For the text-containing cell, return its midpoint in [X, Y] coordinate format. 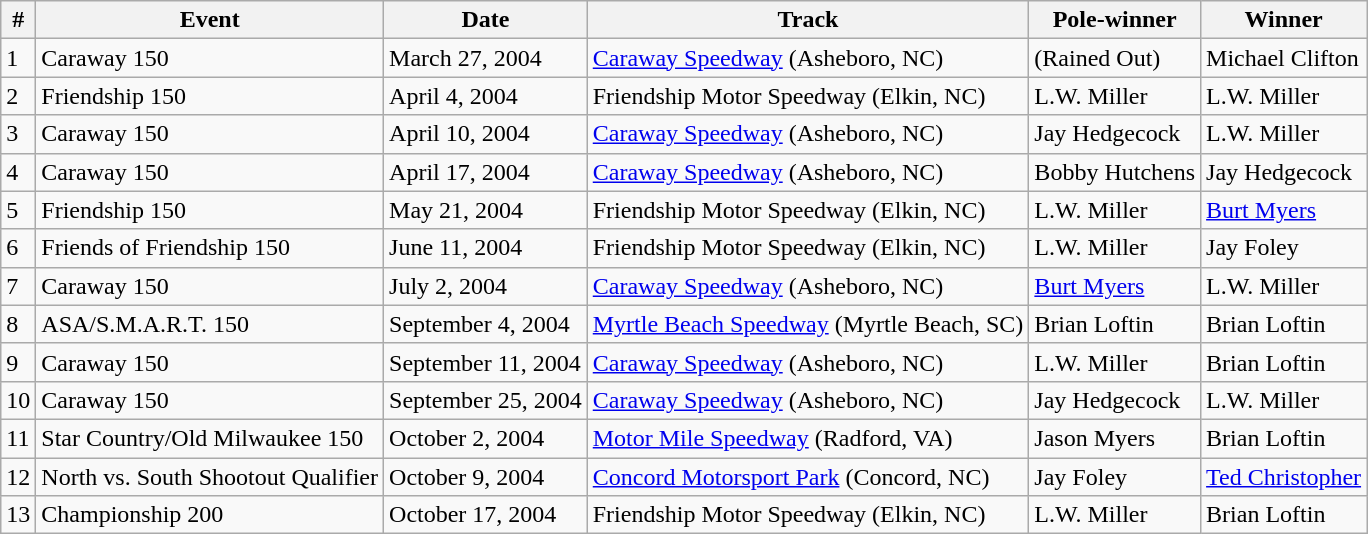
10 [18, 400]
8 [18, 324]
Event [210, 20]
Date [486, 20]
March 27, 2004 [486, 58]
September 11, 2004 [486, 362]
June 11, 2004 [486, 248]
Bobby Hutchens [1115, 172]
12 [18, 477]
5 [18, 210]
Winner [1284, 20]
9 [18, 362]
Pole-winner [1115, 20]
4 [18, 172]
October 2, 2004 [486, 438]
Star Country/Old Milwaukee 150 [210, 438]
11 [18, 438]
Ted Christopher [1284, 477]
April 10, 2004 [486, 134]
3 [18, 134]
Michael Clifton [1284, 58]
Championship 200 [210, 515]
Jason Myers [1115, 438]
April 17, 2004 [486, 172]
13 [18, 515]
October 9, 2004 [486, 477]
October 17, 2004 [486, 515]
Concord Motorsport Park (Concord, NC) [808, 477]
Motor Mile Speedway (Radford, VA) [808, 438]
Myrtle Beach Speedway (Myrtle Beach, SC) [808, 324]
September 4, 2004 [486, 324]
April 4, 2004 [486, 96]
(Rained Out) [1115, 58]
7 [18, 286]
ASA/S.M.A.R.T. 150 [210, 324]
September 25, 2004 [486, 400]
# [18, 20]
2 [18, 96]
July 2, 2004 [486, 286]
6 [18, 248]
Friends of Friendship 150 [210, 248]
North vs. South Shootout Qualifier [210, 477]
1 [18, 58]
Track [808, 20]
May 21, 2004 [486, 210]
